Return the [X, Y] coordinate for the center point of the cell that contains the specified text.  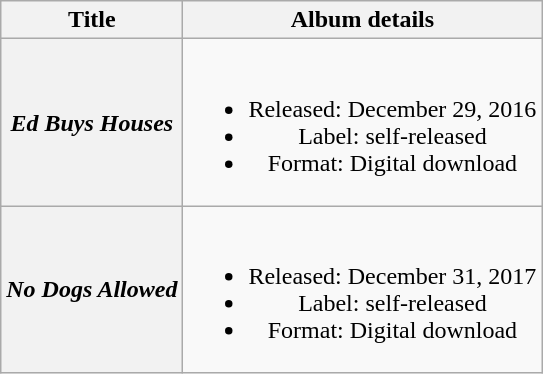
Released: December 29, 2016Label: self-releasedFormat: Digital download [362, 122]
Released: December 31, 2017Label: self-releasedFormat: Digital download [362, 290]
Title [92, 20]
Album details [362, 20]
No Dogs Allowed [92, 290]
Ed Buys Houses [92, 122]
